Detect which cell encompasses the target text, then output its [x, y] center coordinate. 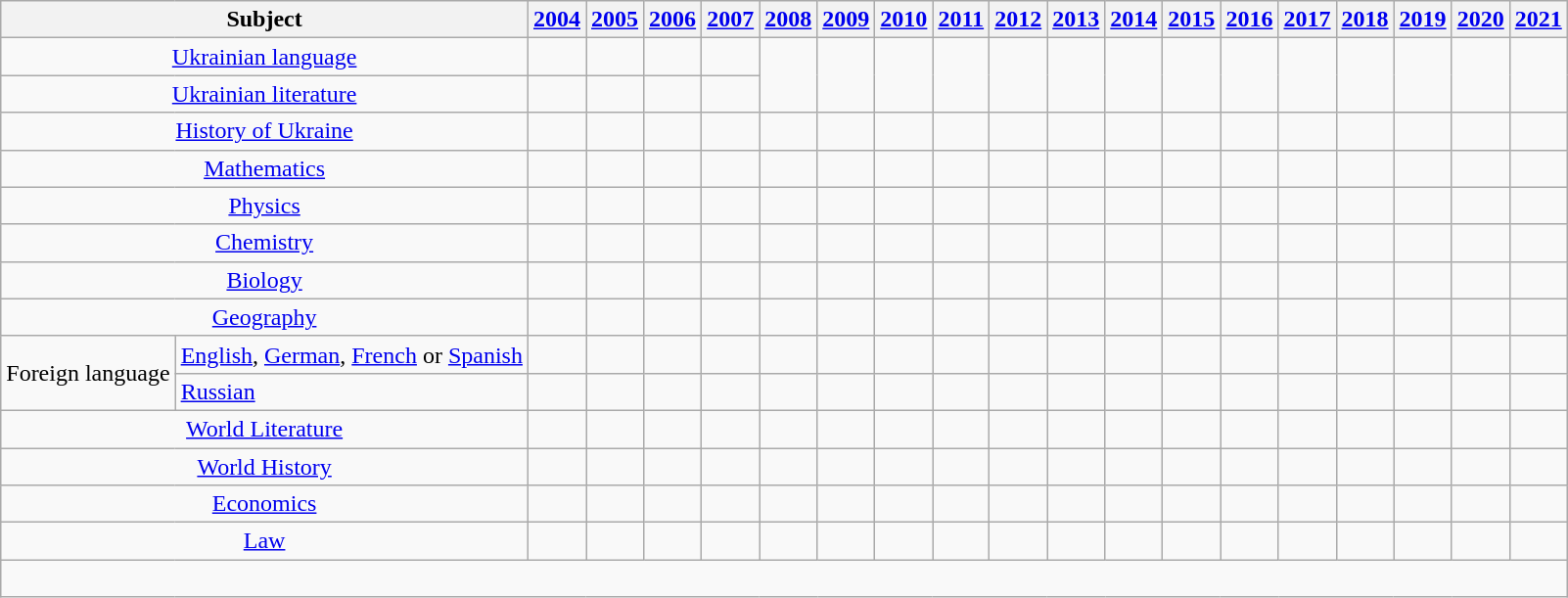
World History [264, 467]
2014 [1133, 20]
Ukrainian language [264, 57]
Mathematics [264, 168]
2010 [904, 20]
2005 [615, 20]
2004 [556, 20]
World Literature [264, 429]
2012 [1018, 20]
2015 [1192, 20]
Law [264, 541]
Economics [264, 504]
Biology [264, 280]
2006 [673, 20]
Physics [264, 206]
2018 [1364, 20]
History of Ukraine [264, 131]
2021 [1539, 20]
2019 [1423, 20]
Subject [264, 20]
Ukrainian literature [264, 94]
2013 [1077, 20]
English, German, French or Spanish [351, 354]
2017 [1308, 20]
2020 [1480, 20]
Russian [351, 391]
2007 [730, 20]
2009 [846, 20]
2008 [789, 20]
2016 [1249, 20]
2011 [961, 20]
Geography [264, 317]
Foreign language [88, 373]
Chemistry [264, 243]
